Identify which cell holds the provided text, then report its (X, Y) central coordinate. 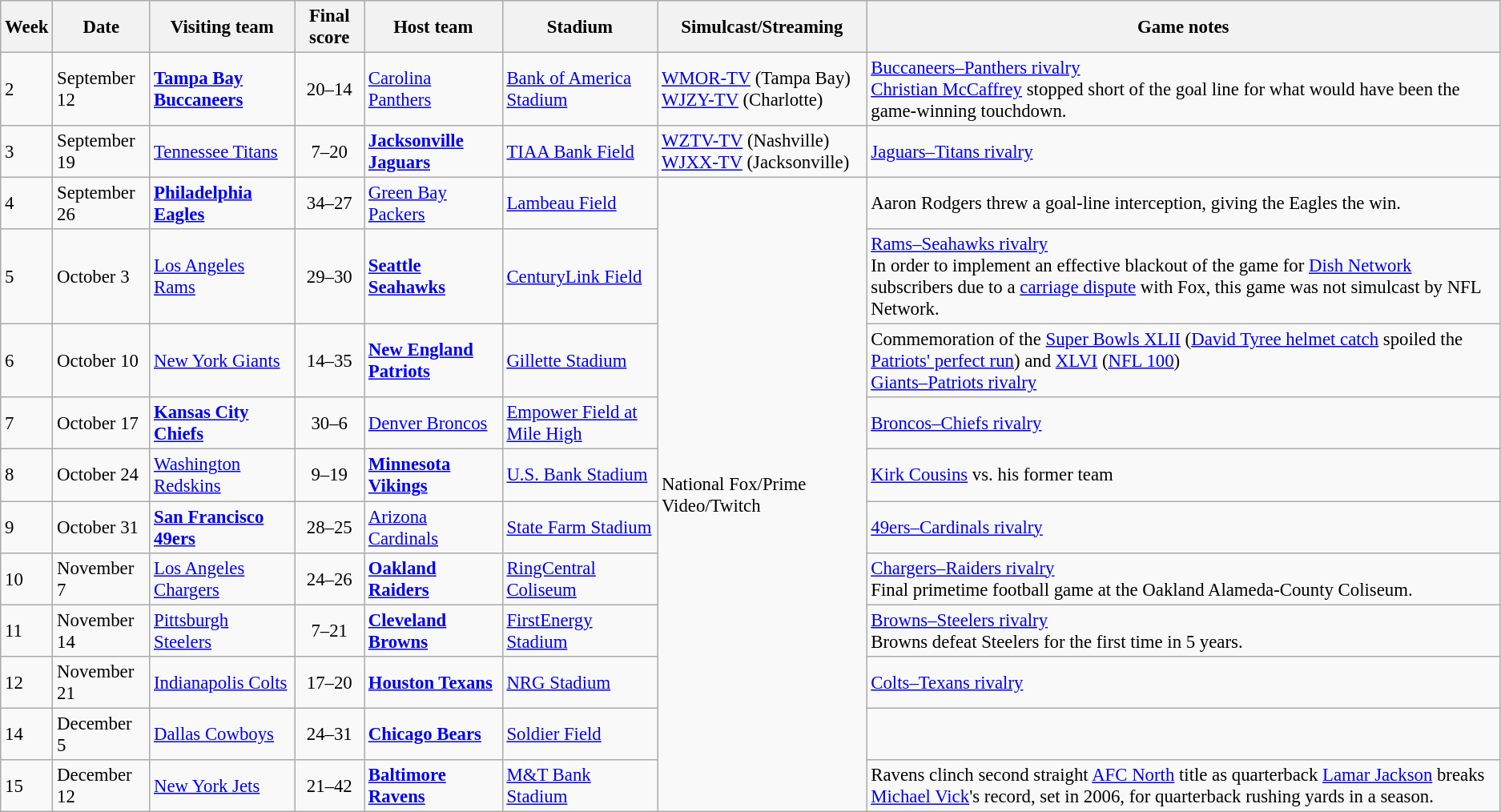
Bank of America Stadium (580, 90)
Chargers–Raiders rivalryFinal primetime football game at the Oakland Alameda-County Coliseum. (1183, 578)
September 12 (101, 90)
17–20 (330, 682)
Jacksonville Jaguars (433, 152)
Kansas City Chiefs (223, 423)
Buccaneers–Panthers rivalryChristian McCaffrey stopped short of the goal line for what would have been the game-winning touchdown. (1183, 90)
21–42 (330, 786)
11 (27, 631)
Carolina Panthers (433, 90)
Kirk Cousins vs. his former team (1183, 476)
Seattle Seahawks (433, 277)
November 14 (101, 631)
Tennessee Titans (223, 152)
Date (101, 27)
Commemoration of the Super Bowls XLII (David Tyree helmet catch spoiled the Patriots' perfect run) and XLVI (NFL 100)Giants–Patriots rivalry (1183, 361)
Arizona Cardinals (433, 527)
2 (27, 90)
9–19 (330, 476)
U.S. Bank Stadium (580, 476)
Denver Broncos (433, 423)
National Fox/Prime Video/Twitch (763, 495)
Green Bay Packers (433, 203)
Indianapolis Colts (223, 682)
New York Jets (223, 786)
Dallas Cowboys (223, 734)
December 12 (101, 786)
3 (27, 152)
7 (27, 423)
Soldier Field (580, 734)
Pittsburgh Steelers (223, 631)
Oakland Raiders (433, 578)
20–14 (330, 90)
49ers–Cardinals rivalry (1183, 527)
Visiting team (223, 27)
24–26 (330, 578)
Minnesota Vikings (433, 476)
M&T Bank Stadium (580, 786)
TIAA Bank Field (580, 152)
WMOR-TV (Tampa Bay)WJZY-TV (Charlotte) (763, 90)
November 21 (101, 682)
November 7 (101, 578)
State Farm Stadium (580, 527)
Browns–Steelers rivalryBrowns defeat Steelers for the first time in 5 years. (1183, 631)
October 10 (101, 361)
Broncos–Chiefs rivalry (1183, 423)
NRG Stadium (580, 682)
Simulcast/Streaming (763, 27)
FirstEnergy Stadium (580, 631)
October 24 (101, 476)
Colts–Texans rivalry (1183, 682)
Cleveland Browns (433, 631)
Tampa Bay Buccaneers (223, 90)
September 19 (101, 152)
24–31 (330, 734)
9 (27, 527)
WZTV-TV (Nashville)WJXX-TV (Jacksonville) (763, 152)
6 (27, 361)
8 (27, 476)
Philadelphia Eagles (223, 203)
12 (27, 682)
7–21 (330, 631)
October 3 (101, 277)
30–6 (330, 423)
Chicago Bears (433, 734)
14–35 (330, 361)
Jaguars–Titans rivalry (1183, 152)
Final score (330, 27)
29–30 (330, 277)
San Francisco 49ers (223, 527)
10 (27, 578)
October 17 (101, 423)
CenturyLink Field (580, 277)
Washington Redskins (223, 476)
14 (27, 734)
New York Giants (223, 361)
5 (27, 277)
7–20 (330, 152)
15 (27, 786)
September 26 (101, 203)
RingCentral Coliseum (580, 578)
28–25 (330, 527)
Gillette Stadium (580, 361)
34–27 (330, 203)
Week (27, 27)
Host team (433, 27)
New England Patriots (433, 361)
Game notes (1183, 27)
Aaron Rodgers threw a goal-line interception, giving the Eagles the win. (1183, 203)
Baltimore Ravens (433, 786)
December 5 (101, 734)
Houston Texans (433, 682)
Los Angeles Chargers (223, 578)
Lambeau Field (580, 203)
Empower Field at Mile High (580, 423)
4 (27, 203)
Los Angeles Rams (223, 277)
October 31 (101, 527)
Stadium (580, 27)
